Pinpoint the cell where the given text exists, returning its [x, y] midpoint coordinate. 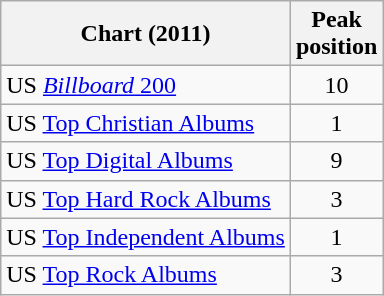
10 [336, 85]
Peakposition [336, 34]
US Billboard 200 [146, 85]
9 [336, 161]
US Top Hard Rock Albums [146, 199]
US Top Independent Albums [146, 237]
Chart (2011) [146, 34]
US Top Digital Albums [146, 161]
US Top Rock Albums [146, 275]
US Top Christian Albums [146, 123]
